For the text-containing cell, return its midpoint in (X, Y) coordinate format. 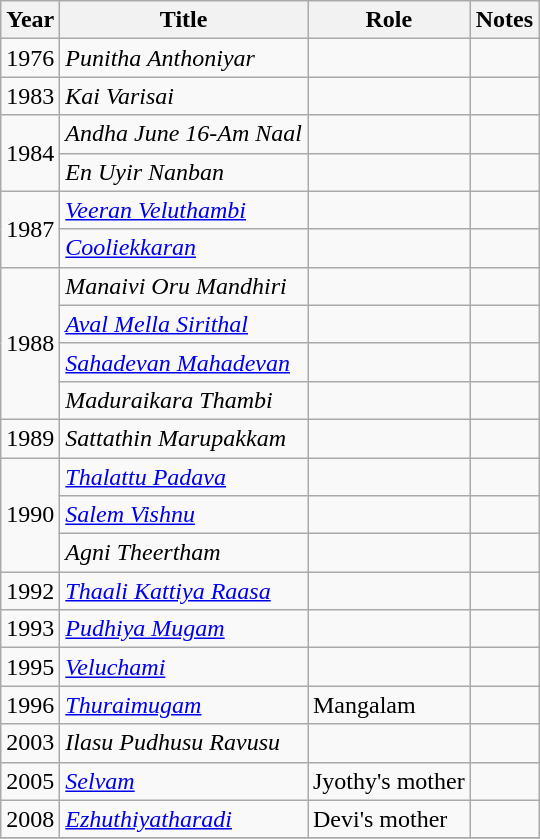
Mangalam (390, 705)
Sattathin Marupakkam (184, 438)
Title (184, 20)
Salem Vishnu (184, 515)
1990 (30, 515)
Ezhuthiyatharadi (184, 819)
1988 (30, 343)
Maduraikara Thambi (184, 400)
1996 (30, 705)
1993 (30, 629)
Veeran Veluthambi (184, 210)
Aval Mella Sirithal (184, 324)
Manaivi Oru Mandhiri (184, 286)
Thuraimugam (184, 705)
Sahadevan Mahadevan (184, 362)
2008 (30, 819)
Kai Varisai (184, 96)
Selvam (184, 781)
Year (30, 20)
Andha June 16-Am Naal (184, 134)
Role (390, 20)
1989 (30, 438)
1995 (30, 667)
Veluchami (184, 667)
Devi's mother (390, 819)
2005 (30, 781)
Cooliekkaran (184, 248)
Thalattu Padava (184, 477)
1976 (30, 58)
Notes (504, 20)
1983 (30, 96)
2003 (30, 743)
En Uyir Nanban (184, 172)
Pudhiya Mugam (184, 629)
Punitha Anthoniyar (184, 58)
Ilasu Pudhusu Ravusu (184, 743)
Thaali Kattiya Raasa (184, 591)
1992 (30, 591)
1984 (30, 153)
Agni Theertham (184, 553)
Jyothy's mother (390, 781)
1987 (30, 229)
